Detect which cell encompasses the target text, then output its (x, y) center coordinate. 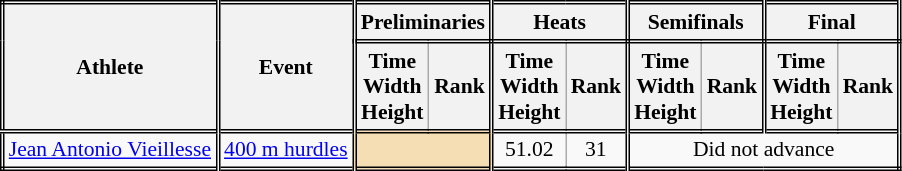
Did not advance (764, 150)
Final (832, 22)
Preliminaries (422, 22)
Heats (560, 22)
51.02 (529, 150)
31 (597, 150)
400 m hurdles (286, 150)
Athlete (110, 67)
Semifinals (696, 22)
Event (286, 67)
Jean Antonio Vieillesse (110, 150)
